Determine the [X, Y] coordinate at the center of the cell enclosing the given text.  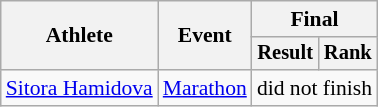
Final [314, 19]
Event [205, 36]
Result [286, 54]
Athlete [80, 36]
Rank [348, 54]
Sitora Hamidova [80, 88]
did not finish [314, 88]
Marathon [205, 88]
